Find where the given text appears and provide that cell's center as (X, Y) coordinate. 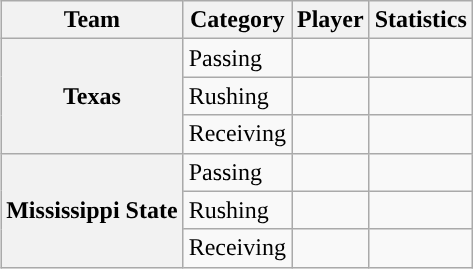
Mississippi State (92, 210)
Category (237, 20)
Team (92, 20)
Statistics (420, 20)
Player (331, 20)
Texas (92, 96)
